Provide the [x, y] coordinate of the cell's center where the given text is located.  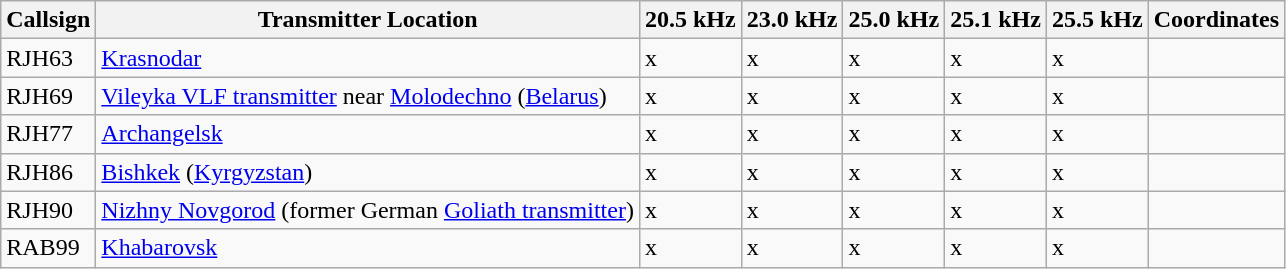
25.5 kHz [1097, 20]
20.5 kHz [690, 20]
Archangelsk [368, 134]
Callsign [48, 20]
Khabarovsk [368, 248]
25.1 kHz [996, 20]
Vileyka VLF transmitter near Molodechno (Belarus) [368, 96]
RAB99 [48, 248]
Bishkek (Kyrgyzstan) [368, 172]
25.0 kHz [894, 20]
Transmitter Location [368, 20]
RJH77 [48, 134]
RJH63 [48, 58]
Krasnodar [368, 58]
Nizhny Novgorod (former German Goliath transmitter) [368, 210]
23.0 kHz [792, 20]
RJH69 [48, 96]
RJH86 [48, 172]
RJH90 [48, 210]
Coordinates [1216, 20]
